Output the [X, Y] coordinate of the center of the cell containing the given text.  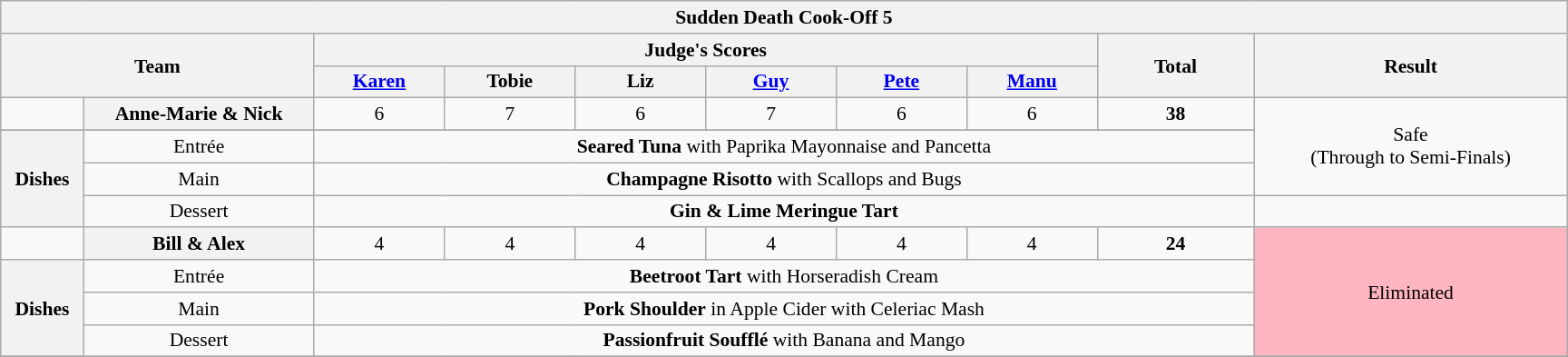
Sudden Death Cook-Off 5 [784, 17]
Pete [901, 82]
Champagne Risotto with Scallops and Bugs [784, 179]
Anne-Marie & Nick [199, 114]
Liz [641, 82]
Safe (Through to Semi-Finals) [1410, 147]
Result [1410, 65]
Eliminated [1410, 293]
Manu [1032, 82]
Seared Tuna with Paprika Mayonnaise and Pancetta [784, 147]
Bill & Alex [199, 244]
Gin & Lime Meringue Tart [784, 212]
24 [1176, 244]
38 [1176, 114]
Karen [379, 82]
Pork Shoulder in Apple Cider with Celeriac Mash [784, 309]
Judge's Scores [706, 50]
Beetroot Tart with Horseradish Cream [784, 276]
Total [1176, 65]
Tobie [510, 82]
Guy [771, 82]
Team [158, 65]
Passionfruit Soufflé with Banana and Mango [784, 341]
